Search for the cell housing the specified text and yield its (X, Y) center coordinate. 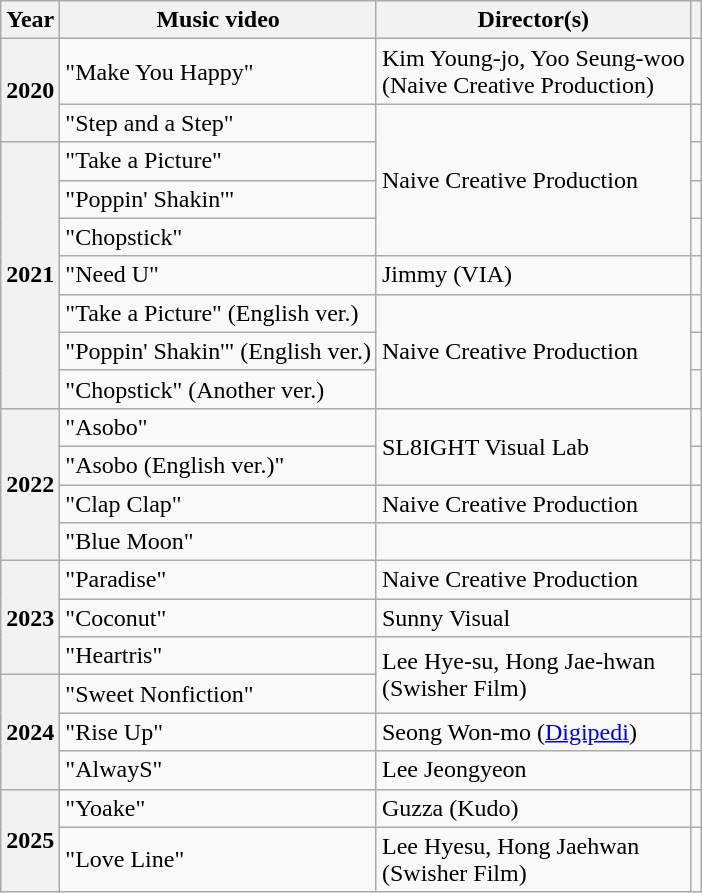
"Chopstick" (Another ver.) (218, 389)
2022 (30, 484)
Lee Hye-su, Hong Jae-hwan(Swisher Film) (533, 675)
Kim Young-jo, Yoo Seung-woo(Naive Creative Production) (533, 72)
"Asobo" (218, 427)
"Paradise" (218, 580)
SL8IGHT Visual Lab (533, 446)
2025 (30, 840)
"Yoake" (218, 808)
2024 (30, 732)
"Coconut" (218, 618)
"Heartris" (218, 656)
"Clap Clap" (218, 503)
2021 (30, 275)
"Poppin' Shakin'" (218, 199)
2023 (30, 618)
Seong Won-mo (Digipedi) (533, 732)
"Step and a Step" (218, 123)
Year (30, 20)
2020 (30, 90)
"AlwayS" (218, 770)
Jimmy (VIA) (533, 275)
"Love Line" (218, 860)
"Take a Picture" (English ver.) (218, 313)
"Blue Moon" (218, 542)
"Rise Up" (218, 732)
"Asobo (English ver.)" (218, 465)
"Sweet Nonfiction" (218, 694)
"Need U" (218, 275)
"Take a Picture" (218, 161)
Sunny Visual (533, 618)
Lee Jeongyeon (533, 770)
"Poppin' Shakin'" (English ver.) (218, 351)
"Chopstick" (218, 237)
Guzza (Kudo) (533, 808)
Lee Hyesu, Hong Jaehwan(Swisher Film) (533, 860)
Director(s) (533, 20)
"Make You Happy" (218, 72)
Music video (218, 20)
